Scan for the cell matching the given text and deliver its [X, Y] coordinate at center. 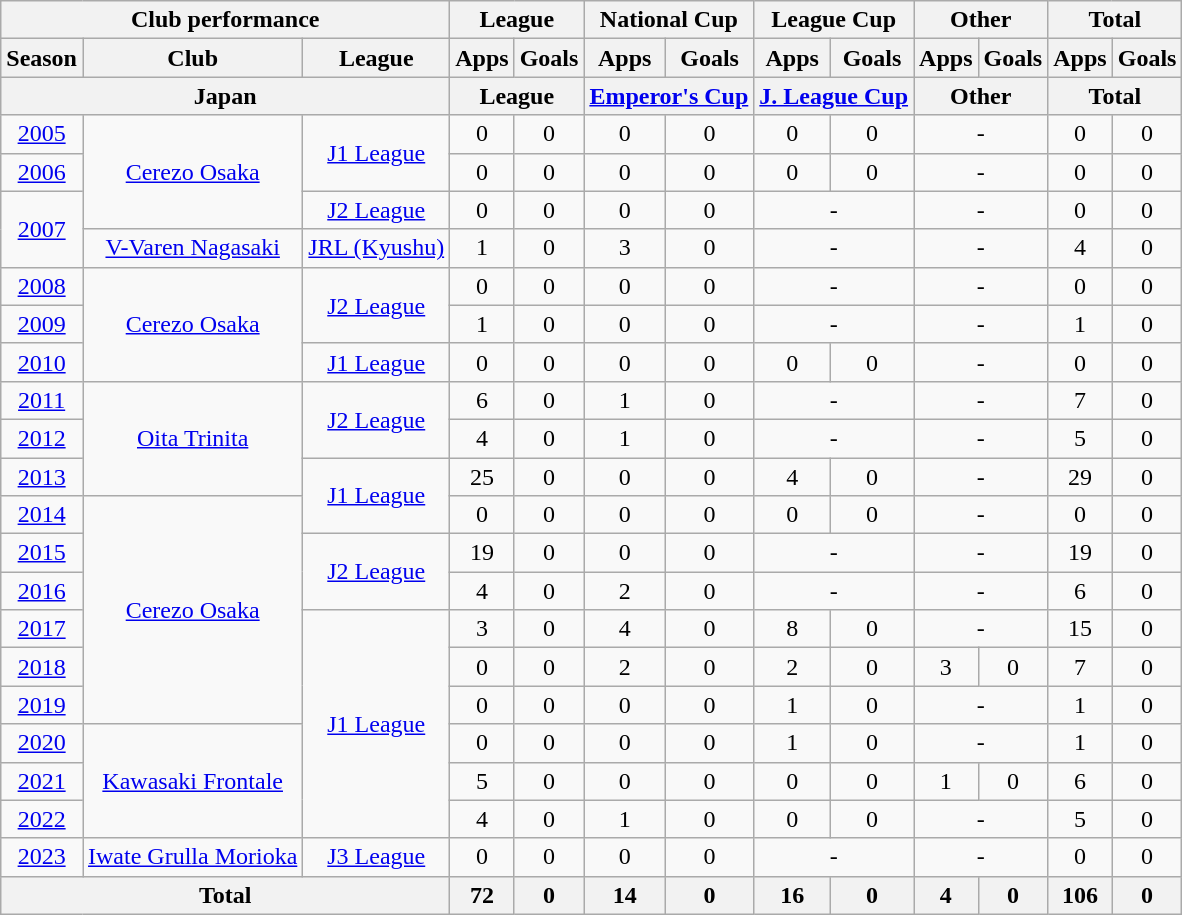
2008 [42, 286]
2019 [42, 705]
Iwate Grulla Morioka [192, 857]
National Cup [669, 20]
15 [1080, 629]
2021 [42, 781]
25 [482, 477]
J. League Cup [834, 96]
Japan [226, 96]
2013 [42, 477]
2009 [42, 324]
2010 [42, 362]
72 [482, 895]
2015 [42, 553]
2012 [42, 438]
2011 [42, 400]
29 [1080, 477]
8 [792, 629]
Oita Trinita [192, 438]
2017 [42, 629]
Club [192, 58]
2005 [42, 134]
16 [792, 895]
JRL (Kyushu) [376, 248]
Kawasaki Frontale [192, 781]
2018 [42, 667]
14 [625, 895]
Season [42, 58]
106 [1080, 895]
2006 [42, 172]
2014 [42, 515]
Emperor's Cup [669, 96]
V-Varen Nagasaki [192, 248]
League Cup [834, 20]
2023 [42, 857]
2007 [42, 229]
J3 League [376, 857]
2020 [42, 743]
2022 [42, 819]
Club performance [226, 20]
2016 [42, 591]
